Scan for the cell matching the given text and deliver its [x, y] coordinate at center. 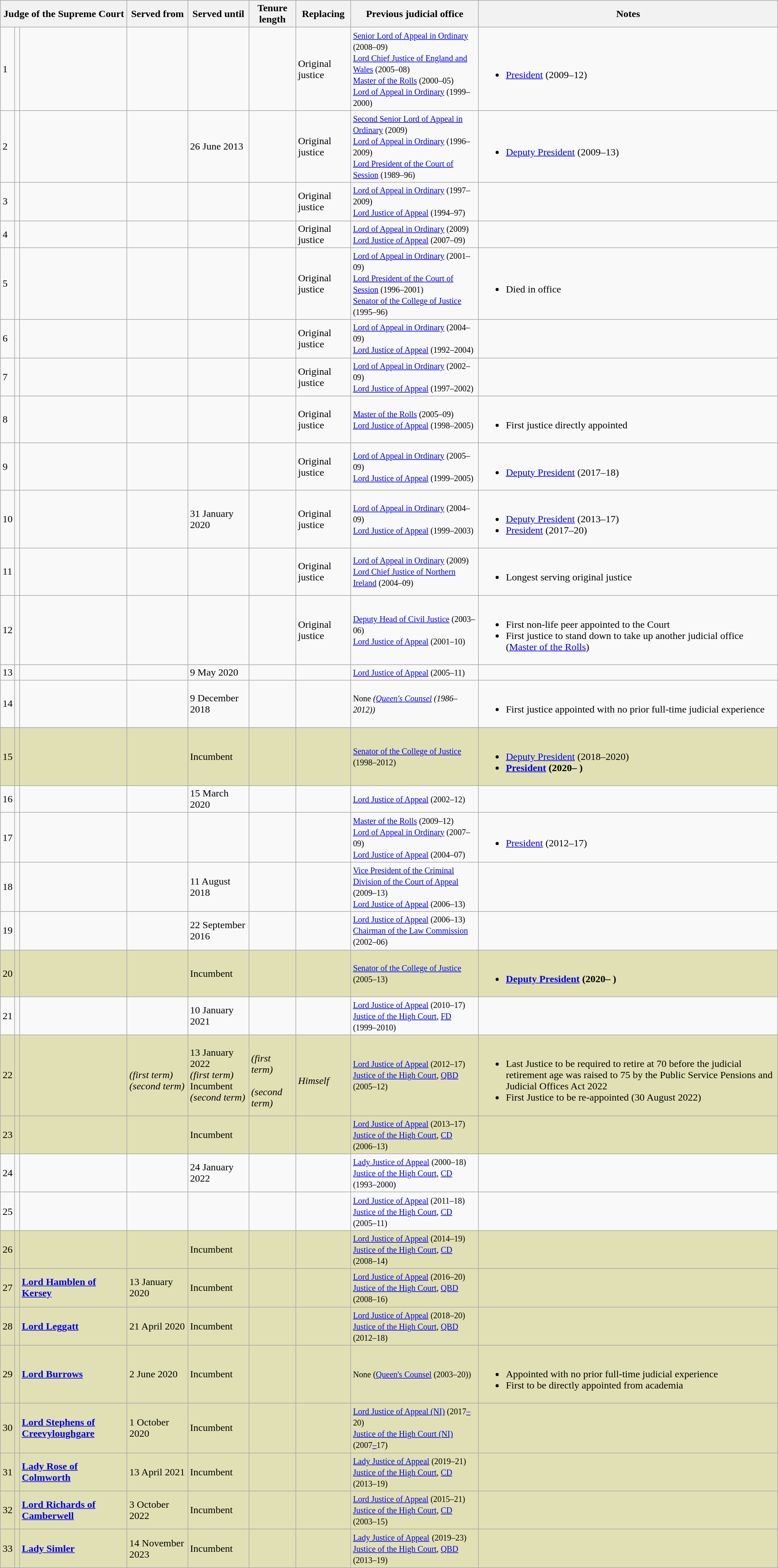
3 October 2022 [158, 1510]
19 [7, 931]
9 May 2020 [219, 673]
Lord Stephens of Creevyloughgare [73, 1428]
Deputy President (2020– ) [628, 973]
First justice appointed with no prior full-time judicial experience [628, 704]
Notes [628, 14]
30 [7, 1428]
13 January 2022 (first term) Incumbent(second term) [219, 1075]
2 [7, 146]
Lord of Appeal in Ordinary (2005–09)Lord Justice of Appeal (1999–2005) [415, 466]
24 January 2022 [219, 1173]
13 January 2020 [158, 1288]
Master of the Rolls (2005–09)Lord Justice of Appeal (1998–2005) [415, 420]
Lord Justice of Appeal (NI) (2017–20)Justice of the High Court (NI) (2007–17) [415, 1428]
12 [7, 630]
31 [7, 1472]
3 [7, 202]
Lord Justice of Appeal (2006–13)Chairman of the Law Commission (2002–06) [415, 931]
Lord Burrows [73, 1374]
2 June 2020 [158, 1374]
Served from [158, 14]
First justice directly appointed [628, 420]
Deputy Head of Civil Justice (2003–06)Lord Justice of Appeal (2001–10) [415, 630]
25 [7, 1211]
29 [7, 1374]
11 August 2018 [219, 887]
Lord Richards of Camberwell [73, 1510]
Senator of the College of Justice (2005–13) [415, 973]
Deputy President (2017–18) [628, 466]
26 [7, 1249]
Second Senior Lord of Appeal in Ordinary (2009) Lord of Appeal in Ordinary (1996–2009)Lord President of the Court of Session (1989–96) [415, 146]
Lord of Appeal in Ordinary (2009)Lord Chief Justice of Northern Ireland (2004–09) [415, 572]
26 June 2013 [219, 146]
Deputy President (2013–17)President (2017–20) [628, 519]
Lord Justice of Appeal (2002–12) [415, 799]
Appointed with no prior full-time judicial experienceFirst to be directly appointed from academia [628, 1374]
Previous judicial office [415, 14]
Lord Justice of Appeal (2018–20)Justice of the High Court, QBD (2012–18) [415, 1326]
Tenure length [273, 14]
1 [7, 69]
18 [7, 887]
Lady Rose of Colmworth [73, 1472]
Lord Justice of Appeal (2012–17)Justice of the High Court, QBD (2005–12) [415, 1075]
22 [7, 1075]
13 April 2021 [158, 1472]
Replacing [323, 14]
Lord Leggatt [73, 1326]
21 [7, 1016]
Lord of Appeal in Ordinary (2004–09)Lord Justice of Appeal (1992–2004) [415, 339]
14 November 2023 [158, 1548]
23 [7, 1135]
Lady Justice of Appeal (2019–21)Justice of the High Court, CD (2013–19) [415, 1472]
Lord Justice of Appeal (2015–21)Justice of the High Court, CD (2003–15) [415, 1510]
First non-life peer appointed to the CourtFirst justice to stand down to take up another judicial office (Master of the Rolls) [628, 630]
Lord Justice of Appeal (2016–20)Justice of the High Court, QBD (2008–16) [415, 1288]
Master of the Rolls (2009–12)Lord of Appeal in Ordinary (2007–09)Lord Justice of Appeal (2004–07) [415, 838]
Served until [219, 14]
President (2009–12) [628, 69]
1 October 2020 [158, 1428]
20 [7, 973]
5 [7, 283]
Lord Justice of Appeal (2010–17)Justice of the High Court, FD (1999–2010) [415, 1016]
21 April 2020 [158, 1326]
8 [7, 420]
Died in office [628, 283]
Senator of the College of Justice (1998–2012) [415, 757]
Lord of Appeal in Ordinary (2001–09)Lord President of the Court of Session (1996–2001)Senator of the College of Justice (1995–96) [415, 283]
6 [7, 339]
Lord of Appeal in Ordinary (2009)Lord Justice of Appeal (2007–09) [415, 234]
10 January 2021 [219, 1016]
Lord Hamblen of Kersey [73, 1288]
17 [7, 838]
32 [7, 1510]
10 [7, 519]
Lord Justice of Appeal (2014–19)Justice of the High Court, CD (2008–14) [415, 1249]
Lady Justice of Appeal (2000–18)Justice of the High Court, CD (1993–2000) [415, 1173]
Lady Justice of Appeal (2019–23)Justice of the High Court, QBD (2013–19) [415, 1548]
None (Queen's Counsel (2003–20)) [415, 1374]
Judge of the Supreme Court [64, 14]
4 [7, 234]
7 [7, 377]
15 March 2020 [219, 799]
Lord of Appeal in Ordinary (2004–09)Lord Justice of Appeal (1999–2003) [415, 519]
31 January 2020 [219, 519]
Deputy President (2018–2020)President (2020– ) [628, 757]
Vice President of the Criminal Division of the Court of Appeal (2009–13)Lord Justice of Appeal (2006–13) [415, 887]
24 [7, 1173]
9 [7, 466]
15 [7, 757]
22 September 2016 [219, 931]
President (2012–17) [628, 838]
Deputy President (2009–13) [628, 146]
16 [7, 799]
28 [7, 1326]
33 [7, 1548]
Lord Justice of Appeal (2005–11) [415, 673]
Longest serving original justice [628, 572]
14 [7, 704]
None (Queen's Counsel (1986–2012)) [415, 704]
9 December 2018 [219, 704]
13 [7, 673]
Lord of Appeal in Ordinary (1997–2009)Lord Justice of Appeal (1994–97) [415, 202]
Himself [323, 1075]
Lord of Appeal in Ordinary (2002–09)Lord Justice of Appeal (1997–2002) [415, 377]
Lord Justice of Appeal (2013–17)Justice of the High Court, CD (2006–13) [415, 1135]
11 [7, 572]
Lord Justice of Appeal (2011–18)Justice of the High Court, CD (2005–11) [415, 1211]
Lady Simler [73, 1548]
27 [7, 1288]
